Search for the cell housing the specified text and yield its [x, y] center coordinate. 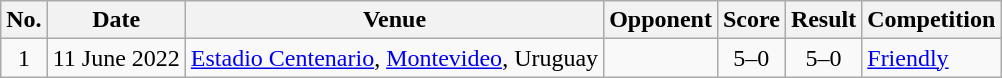
Venue [394, 20]
Date [116, 20]
Competition [932, 20]
No. [24, 20]
Friendly [932, 58]
1 [24, 58]
Opponent [661, 20]
Estadio Centenario, Montevideo, Uruguay [394, 58]
11 June 2022 [116, 58]
Score [751, 20]
Result [823, 20]
